Output the (X, Y) coordinate of the center of the cell containing the given text.  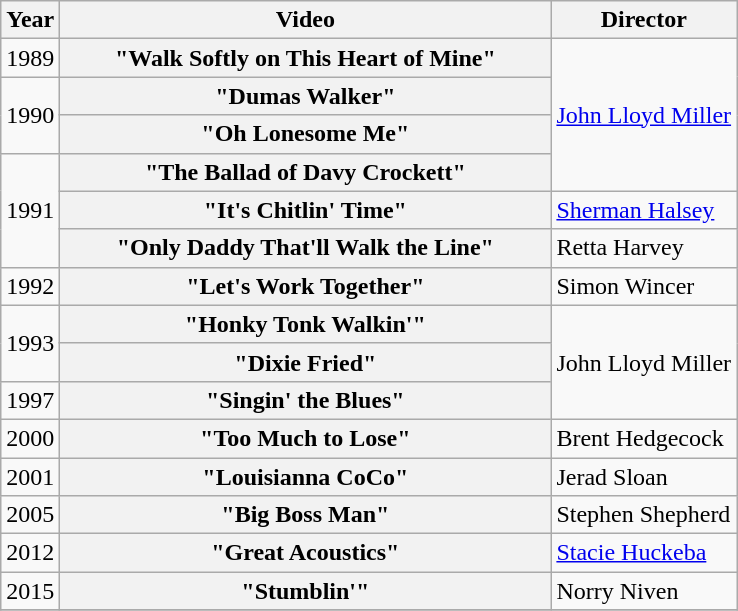
2001 (30, 477)
"Dixie Fried" (306, 362)
1997 (30, 400)
Jerad Sloan (644, 477)
"Only Daddy That'll Walk the Line" (306, 248)
"Singin' the Blues" (306, 400)
"Stumblin'" (306, 591)
1989 (30, 58)
"Let's Work Together" (306, 286)
"It's Chitlin' Time" (306, 210)
1991 (30, 210)
"The Ballad of Davy Crockett" (306, 172)
Director (644, 20)
1993 (30, 343)
1990 (30, 115)
"Big Boss Man" (306, 515)
Simon Wincer (644, 286)
Retta Harvey (644, 248)
2000 (30, 438)
"Honky Tonk Walkin'" (306, 324)
Brent Hedgecock (644, 438)
Video (306, 20)
Norry Niven (644, 591)
2005 (30, 515)
Stephen Shepherd (644, 515)
Sherman Halsey (644, 210)
1992 (30, 286)
Stacie Huckeba (644, 553)
"Walk Softly on This Heart of Mine" (306, 58)
"Too Much to Lose" (306, 438)
"Great Acoustics" (306, 553)
"Louisianna CoCo" (306, 477)
2012 (30, 553)
"Dumas Walker" (306, 96)
2015 (30, 591)
Year (30, 20)
"Oh Lonesome Me" (306, 134)
